Return the (x, y) coordinate for the center point of the cell that contains the specified text.  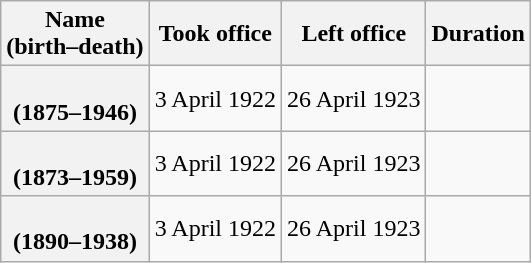
Duration (478, 34)
(1890–1938) (75, 228)
Left office (354, 34)
(1875–1946) (75, 98)
Name(birth–death) (75, 34)
(1873–1959) (75, 164)
Took office (215, 34)
